Capture the cell that displays the provided text and extract its (X, Y) central coordinate. 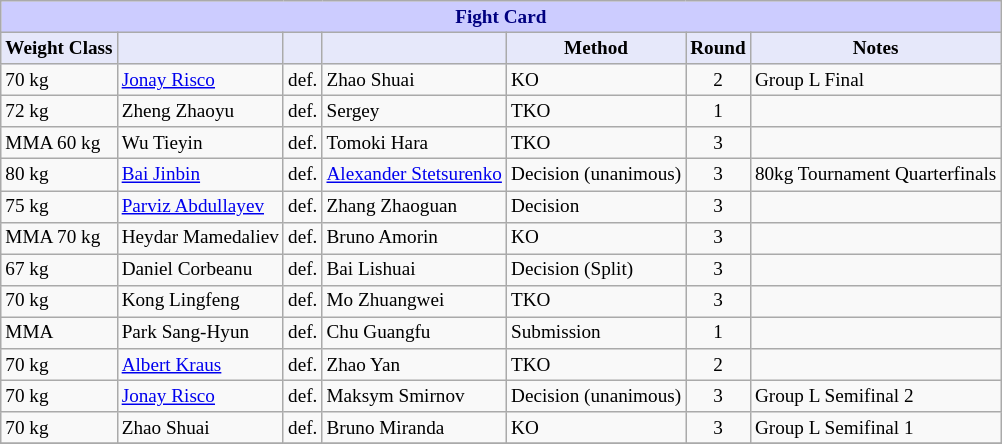
Zhang Zhaoguan (414, 206)
67 kg (59, 270)
Parviz Abdullayev (200, 206)
Bruno Miranda (414, 428)
Submission (596, 333)
Kong Lingfeng (200, 301)
Chu Guangfu (414, 333)
Tomoki Hara (414, 143)
Mo Zhuangwei (414, 301)
Fight Card (501, 17)
Weight Class (59, 48)
75 kg (59, 206)
Group L Semifinal 1 (876, 428)
Zheng Zhaoyu (200, 111)
Decision (Split) (596, 270)
Daniel Corbeanu (200, 270)
MMA 70 kg (59, 238)
Bai Jinbin (200, 175)
MMA (59, 333)
MMA 60 kg (59, 143)
Group L Semifinal 2 (876, 396)
72 kg (59, 111)
Notes (876, 48)
Heydar Mamedaliev (200, 238)
Park Sang-Hyun (200, 333)
Round (718, 48)
Bruno Amorin (414, 238)
Maksym Smirnov (414, 396)
Albert Kraus (200, 365)
Group L Final (876, 80)
Wu Tieyin (200, 143)
Method (596, 48)
80 kg (59, 175)
Zhao Yan (414, 365)
Sergey (414, 111)
Bai Lishuai (414, 270)
Alexander Stetsurenko (414, 175)
80kg Tournament Quarterfinals (876, 175)
Decision (596, 206)
